Detect which cell encompasses the target text, then output its (x, y) center coordinate. 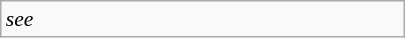
see (203, 19)
